Output the [X, Y] coordinate of the center of the cell containing the given text.  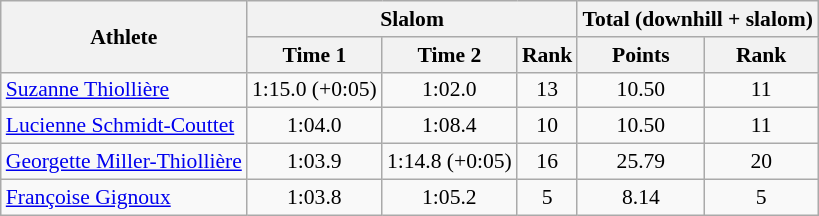
1:03.8 [314, 197]
Athlete [124, 36]
Total (downhill + slalom) [698, 19]
10 [548, 126]
Slalom [412, 19]
1:04.0 [314, 126]
Suzanne Thiollière [124, 90]
1:05.2 [450, 197]
1:03.9 [314, 162]
20 [761, 162]
25.79 [640, 162]
Points [640, 55]
Time 2 [450, 55]
13 [548, 90]
16 [548, 162]
1:14.8 (+0:05) [450, 162]
1:15.0 (+0:05) [314, 90]
Georgette Miller-Thiollière [124, 162]
Françoise Gignoux [124, 197]
Lucienne Schmidt-Couttet [124, 126]
Time 1 [314, 55]
1:08.4 [450, 126]
1:02.0 [450, 90]
8.14 [640, 197]
